Scan for the cell matching the given text and deliver its [X, Y] coordinate at center. 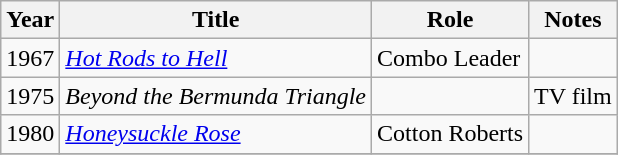
Combo Leader [450, 58]
Cotton Roberts [450, 134]
1980 [30, 134]
Beyond the Bermunda Triangle [216, 96]
Role [450, 20]
Notes [574, 20]
Title [216, 20]
1975 [30, 96]
Hot Rods to Hell [216, 58]
Year [30, 20]
1967 [30, 58]
Honeysuckle Rose [216, 134]
TV film [574, 96]
